Provide the [X, Y] coordinate of the cell's center where the given text is located.  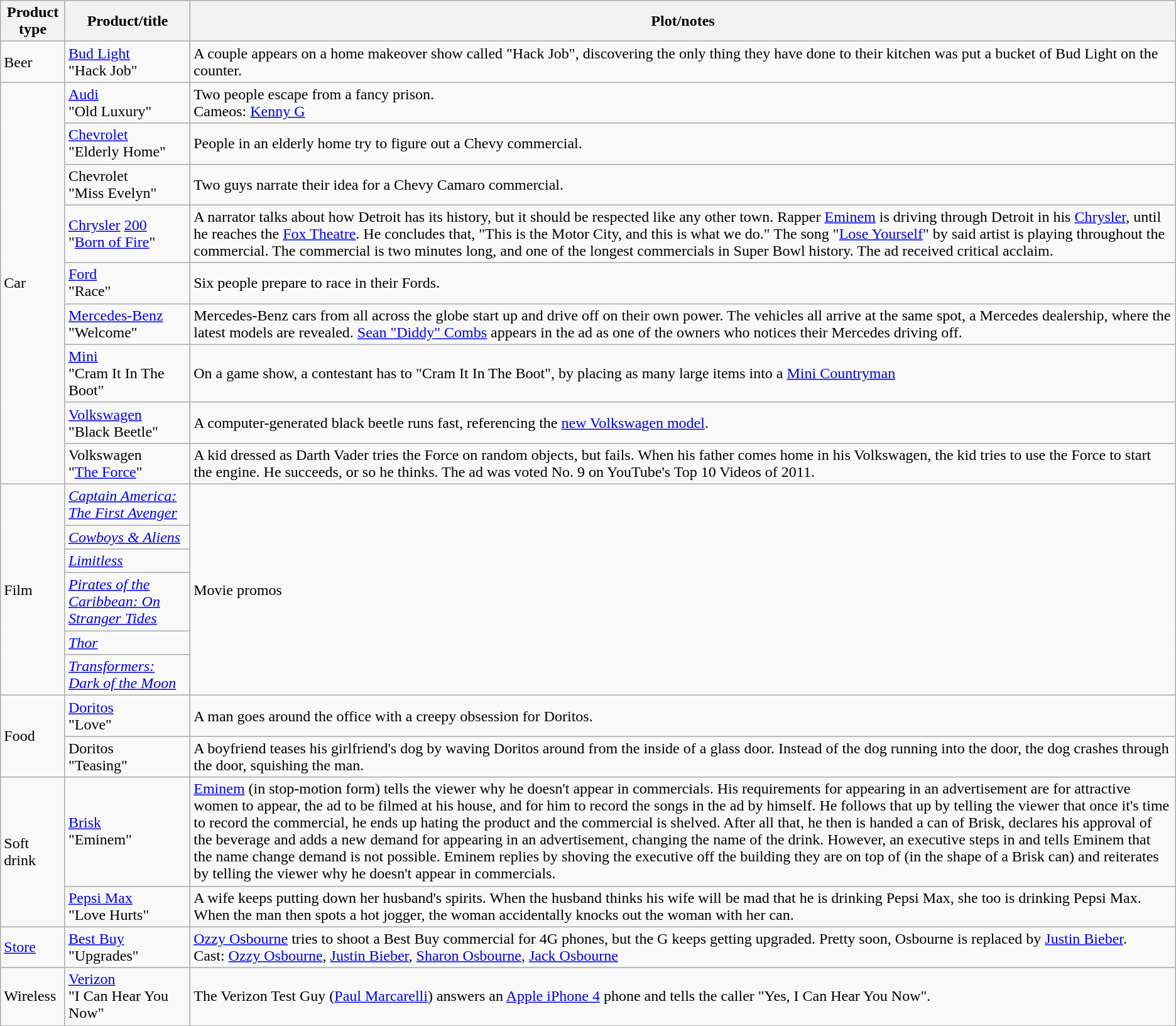
Movie promos [683, 589]
Doritos"Love" [127, 716]
The Verizon Test Guy (Paul Marcarelli) answers an Apple iPhone 4 phone and tells the caller "Yes, I Can Hear You Now". [683, 996]
Bud Light"Hack Job" [127, 62]
Pirates of the Caribbean: On Stranger Tides [127, 602]
Volkswagen"Black Beetle" [127, 422]
A computer-generated black beetle runs fast, referencing the new Volkswagen model. [683, 422]
Chevrolet"Miss Evelyn" [127, 185]
Plot/notes [683, 21]
Best Buy"Upgrades" [127, 947]
Transformers: Dark of the Moon [127, 675]
Soft drink [33, 852]
Mini"Cram It In The Boot" [127, 373]
Car [33, 283]
Beer [33, 62]
Product type [33, 21]
Audi"Old Luxury" [127, 103]
Thor [127, 643]
People in an elderly home try to figure out a Chevy commercial. [683, 143]
Chrysler 200"Born of Fire" [127, 234]
Six people prepare to race in their Fords. [683, 283]
Pepsi Max"Love Hurts" [127, 906]
Food [33, 736]
Wireless [33, 996]
Store [33, 947]
Volkswagen"The Force" [127, 464]
Ford"Race" [127, 283]
Film [33, 589]
A man goes around the office with a creepy obsession for Doritos. [683, 716]
On a game show, a contestant has to "Cram It In The Boot", by placing as many large items into a Mini Countryman [683, 373]
Two guys narrate their idea for a Chevy Camaro commercial. [683, 185]
Captain America: The First Avenger [127, 504]
Two people escape from a fancy prison.Cameos: Kenny G [683, 103]
Chevrolet"Elderly Home" [127, 143]
Mercedes-Benz"Welcome" [127, 324]
Cowboys & Aliens [127, 537]
Limitless [127, 561]
Doritos"Teasing" [127, 756]
Product/title [127, 21]
Brisk"Eminem" [127, 832]
Verizon"I Can Hear You Now" [127, 996]
